Determine the [x, y] coordinate at the center of the cell enclosing the given text.  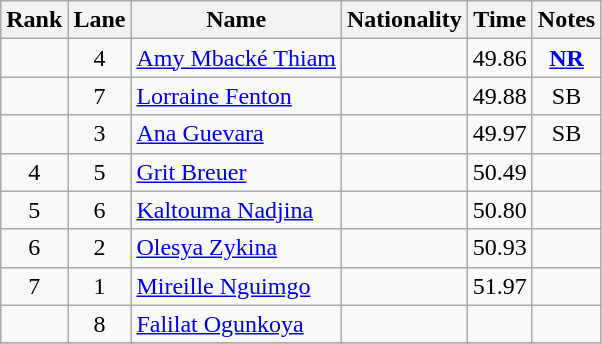
3 [100, 134]
Notes [566, 20]
49.88 [500, 96]
2 [100, 248]
Ana Guevara [236, 134]
Lorraine Fenton [236, 96]
Name [236, 20]
Mireille Nguimgo [236, 286]
50.80 [500, 210]
Lane [100, 20]
NR [566, 58]
Nationality [405, 20]
Amy Mbacké Thiam [236, 58]
Time [500, 20]
Kaltouma Nadjina [236, 210]
1 [100, 286]
50.49 [500, 172]
49.97 [500, 134]
8 [100, 324]
50.93 [500, 248]
Grit Breuer [236, 172]
Rank [34, 20]
49.86 [500, 58]
Olesya Zykina [236, 248]
51.97 [500, 286]
Falilat Ogunkoya [236, 324]
